Provide the [x, y] coordinate of the cell's center where the given text is located.  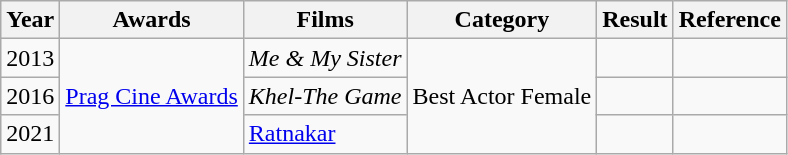
Khel-The Game [325, 96]
Ratnakar [325, 134]
Prag Cine Awards [152, 96]
2016 [30, 96]
Result [635, 20]
Year [30, 20]
Category [502, 20]
2013 [30, 58]
Films [325, 20]
Me & My Sister [325, 58]
Reference [730, 20]
2021 [30, 134]
Awards [152, 20]
Best Actor Female [502, 96]
